Return the [x, y] coordinate for the center point of the cell that contains the specified text.  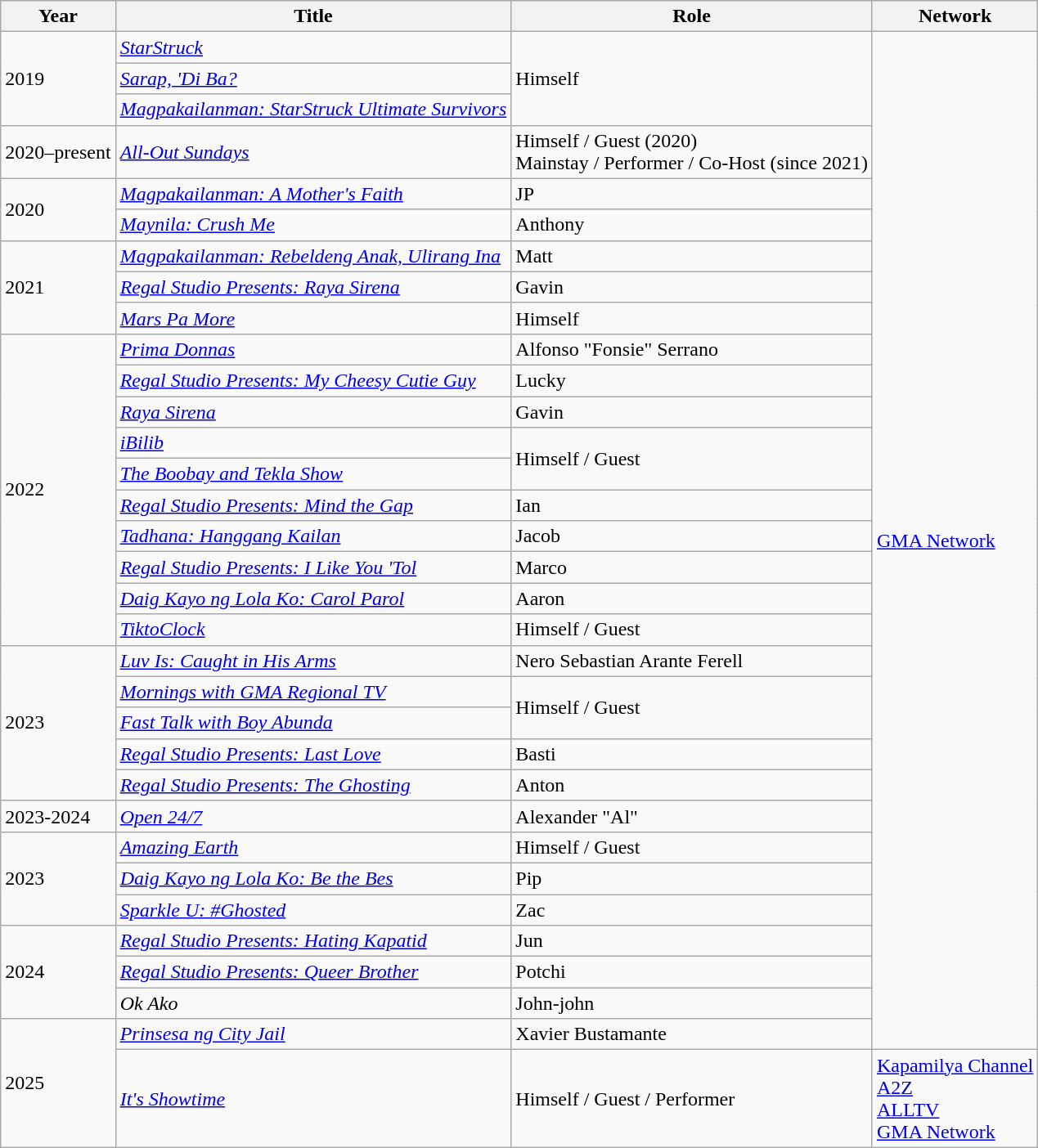
StarStruck [313, 47]
Basti [692, 754]
Himself / Guest / Performer [692, 1099]
Aaron [692, 599]
Tadhana: Hanggang Kailan [313, 536]
2021 [58, 287]
2025 [58, 1083]
Xavier Bustamante [692, 1034]
2024 [58, 972]
Regal Studio Presents: Hating Kapatid [313, 941]
John-john [692, 1003]
Luv Is: Caught in His Arms [313, 661]
GMA Network [955, 541]
Regal Studio Presents: I Like You 'Tol [313, 567]
Regal Studio Presents: My Cheesy Cutie Guy [313, 380]
Magpakailanman: Rebeldeng Anak, Ulirang Ina [313, 256]
2023-2024 [58, 816]
2019 [58, 78]
It's Showtime [313, 1099]
Title [313, 16]
Regal Studio Presents: Mind the Gap [313, 505]
Kapamilya ChannelA2ZALLTVGMA Network [955, 1099]
Role [692, 16]
Regal Studio Presents: Queer Brother [313, 972]
Jun [692, 941]
iBilib [313, 443]
Jacob [692, 536]
2022 [58, 489]
Mars Pa More [313, 318]
Amazing Earth [313, 847]
Zac [692, 910]
Prima Donnas [313, 349]
Alfonso "Fonsie" Serrano [692, 349]
Mornings with GMA Regional TV [313, 692]
Alexander "Al" [692, 816]
JP [692, 194]
Lucky [692, 380]
Sparkle U: #Ghosted [313, 910]
Ok Ako [313, 1003]
Anton [692, 785]
Potchi [692, 972]
Regal Studio Presents: Last Love [313, 754]
Daig Kayo ng Lola Ko: Be the Bes [313, 878]
Raya Sirena [313, 411]
Magpakailanman: A Mother's Faith [313, 194]
TiktoClock [313, 630]
Ian [692, 505]
Marco [692, 567]
Matt [692, 256]
Magpakailanman: StarStruck Ultimate Survivors [313, 110]
Regal Studio Presents: The Ghosting [313, 785]
Fast Talk with Boy Abunda [313, 723]
Network [955, 16]
Himself / Guest (2020)Mainstay / Performer / Co-Host (since 2021) [692, 152]
Pip [692, 878]
Year [58, 16]
2020 [58, 209]
Open 24/7 [313, 816]
Daig Kayo ng Lola Ko: Carol Parol [313, 599]
Nero Sebastian Arante Ferell [692, 661]
The Boobay and Tekla Show [313, 474]
Prinsesa ng City Jail [313, 1034]
All-Out Sundays [313, 152]
Sarap, 'Di Ba? [313, 78]
Anthony [692, 225]
Maynila: Crush Me [313, 225]
2020–present [58, 152]
Regal Studio Presents: Raya Sirena [313, 287]
